From the cell containing the given text, extract its center point as [x, y] coordinate. 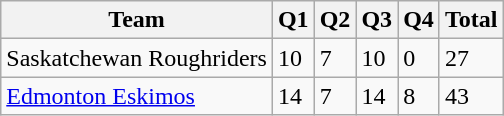
Team [137, 20]
43 [471, 96]
8 [419, 96]
Saskatchewan Roughriders [137, 58]
Edmonton Eskimos [137, 96]
Q3 [377, 20]
0 [419, 58]
Q1 [293, 20]
27 [471, 58]
Q4 [419, 20]
Q2 [335, 20]
Total [471, 20]
